Pinpoint the cell where the given text exists, returning its (x, y) midpoint coordinate. 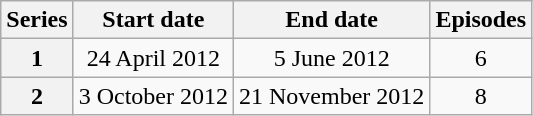
5 June 2012 (331, 58)
Series (37, 20)
21 November 2012 (331, 96)
8 (481, 96)
Start date (153, 20)
End date (331, 20)
1 (37, 58)
3 October 2012 (153, 96)
24 April 2012 (153, 58)
2 (37, 96)
Episodes (481, 20)
6 (481, 58)
